Provide the [x, y] coordinate of the cell's center where the given text is located.  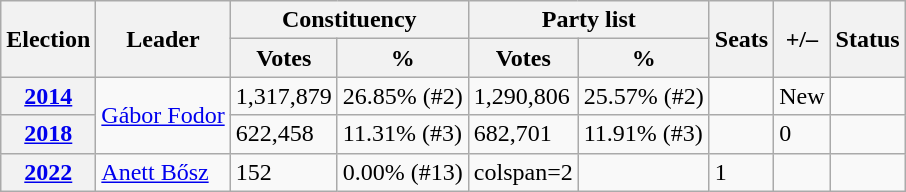
11.91% (#3) [644, 134]
25.57% (#2) [644, 96]
1,290,806 [523, 96]
622,458 [284, 134]
Party list [588, 20]
Anett Bősz [163, 172]
2018 [48, 134]
152 [284, 172]
0.00% (#13) [402, 172]
New [802, 96]
2022 [48, 172]
Constituency [349, 20]
+/– [802, 39]
Leader [163, 39]
Seats [741, 39]
1,317,879 [284, 96]
colspan=2 [523, 172]
682,701 [523, 134]
Election [48, 39]
Status [868, 39]
1 [741, 172]
0 [802, 134]
Gábor Fodor [163, 115]
11.31% (#3) [402, 134]
26.85% (#2) [402, 96]
2014 [48, 96]
